Capture the cell that displays the provided text and extract its [x, y] central coordinate. 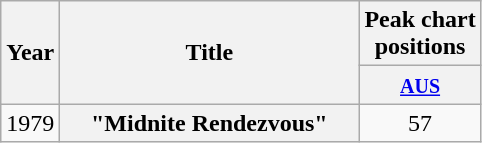
57 [420, 123]
AUS [420, 85]
Peak chartpositions [420, 34]
Year [30, 52]
Title [210, 52]
1979 [30, 123]
"Midnite Rendezvous" [210, 123]
